Output the [x, y] coordinate of the center of the cell containing the given text.  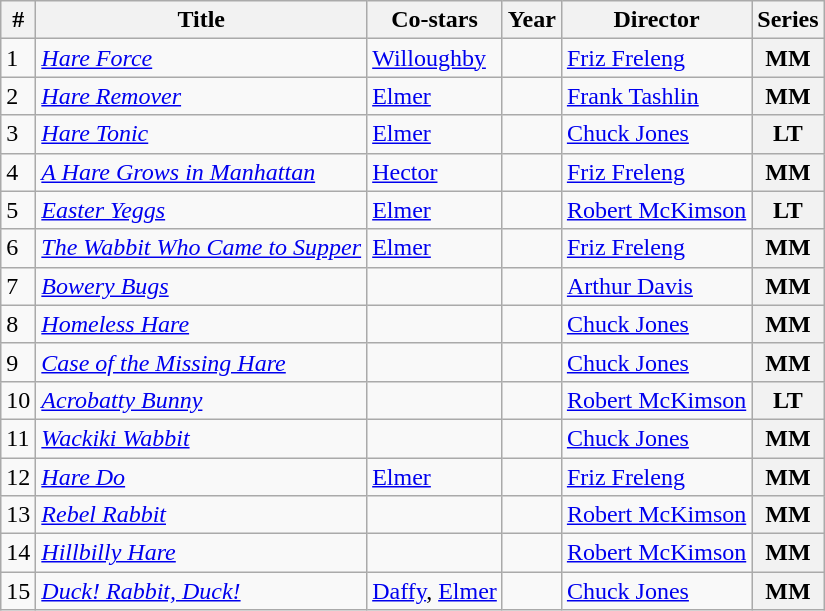
Arthur Davis [656, 286]
Year [532, 20]
Willoughby [435, 58]
Acrobatty Bunny [202, 400]
2 [18, 96]
Duck! Rabbit, Duck! [202, 591]
A Hare Grows in Manhattan [202, 172]
Hare Do [202, 477]
Hare Tonic [202, 134]
6 [18, 248]
12 [18, 477]
Bowery Bugs [202, 286]
Daffy, Elmer [435, 591]
# [18, 20]
1 [18, 58]
Easter Yeggs [202, 210]
Series [788, 20]
7 [18, 286]
14 [18, 553]
5 [18, 210]
11 [18, 438]
Title [202, 20]
Hare Remover [202, 96]
8 [18, 324]
9 [18, 362]
Homeless Hare [202, 324]
Rebel Rabbit [202, 515]
13 [18, 515]
15 [18, 591]
10 [18, 400]
Co-stars [435, 20]
Hare Force [202, 58]
The Wabbit Who Came to Supper [202, 248]
Case of the Missing Hare [202, 362]
Hillbilly Hare [202, 553]
3 [18, 134]
Wackiki Wabbit [202, 438]
4 [18, 172]
Hector [435, 172]
Director [656, 20]
Frank Tashlin [656, 96]
